From the cell containing the given text, extract its center point as (x, y) coordinate. 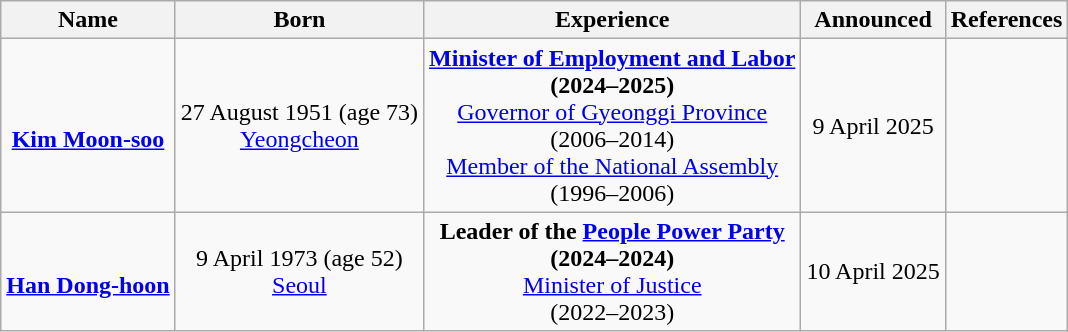
10 April 2025 (873, 272)
Han Dong-hoon (88, 272)
9 April 1973 (age 52)Seoul (299, 272)
Experience (612, 20)
9 April 2025 (873, 126)
Announced (873, 20)
References (1006, 20)
Kim Moon-soo (88, 126)
Born (299, 20)
Name (88, 20)
Minister of Employment and Labor (2024–2025)Governor of Gyeonggi Province (2006–2014)Member of the National Assembly (1996–2006) (612, 126)
Leader of the People Power Party (2024–2024)Minister of Justice (2022–2023) (612, 272)
27 August 1951 (age 73)Yeongcheon (299, 126)
